Locate the cell with the specified text and output its (X, Y) center coordinate. 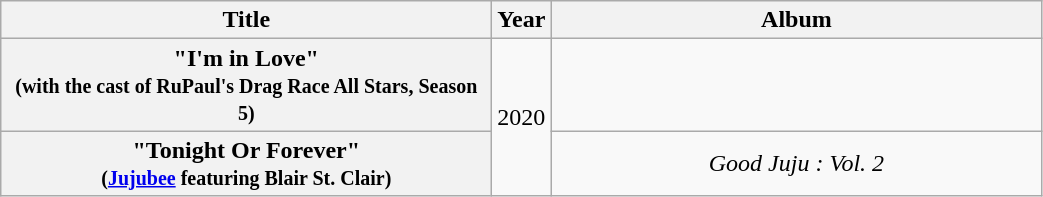
"Tonight Or Forever"(Jujubee featuring Blair St. Clair) (246, 164)
Year (522, 20)
"I'm in Love"(with the cast of RuPaul's Drag Race All Stars, Season 5) (246, 85)
2020 (522, 118)
Title (246, 20)
Good Juju : Vol. 2 (796, 164)
Album (796, 20)
